Output the (x, y) coordinate of the center of the cell containing the given text.  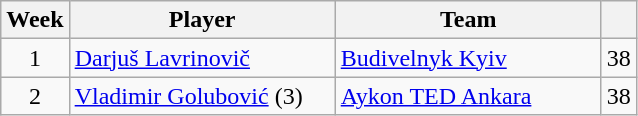
Vladimir Golubović (3) (202, 96)
2 (35, 96)
Budivelnyk Kyiv (468, 58)
Team (468, 20)
1 (35, 58)
Player (202, 20)
Aykon TED Ankara (468, 96)
Darjuš Lavrinovič (202, 58)
Week (35, 20)
